Detect which cell encompasses the target text, then output its (X, Y) center coordinate. 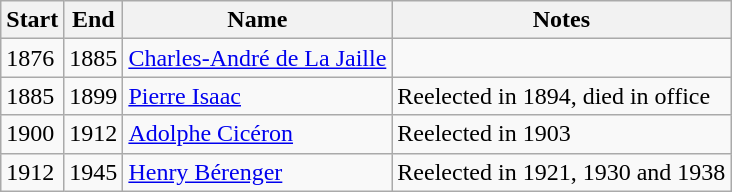
Name (258, 20)
1945 (94, 172)
Adolphe Cicéron (258, 134)
End (94, 20)
Reelected in 1894, died in office (562, 96)
Pierre Isaac (258, 96)
Charles-André de La Jaille (258, 58)
1900 (32, 134)
1899 (94, 96)
1876 (32, 58)
Henry Bérenger (258, 172)
Start (32, 20)
Reelected in 1921, 1930 and 1938 (562, 172)
Notes (562, 20)
Reelected in 1903 (562, 134)
